Return (X, Y) of the center of cell containing provided text 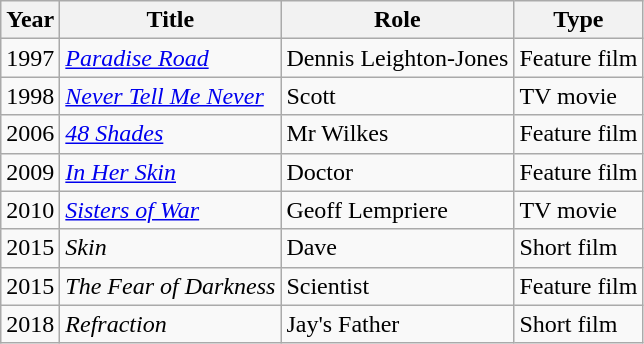
1997 (30, 58)
Type (578, 20)
1998 (30, 96)
Doctor (398, 172)
Refraction (170, 324)
Mr Wilkes (398, 134)
Dave (398, 248)
Never Tell Me Never (170, 96)
Jay's Father (398, 324)
Title (170, 20)
48 Shades (170, 134)
Dennis Leighton-Jones (398, 58)
Scott (398, 96)
Year (30, 20)
Sisters of War (170, 210)
In Her Skin (170, 172)
The Fear of Darkness (170, 286)
Role (398, 20)
Scientist (398, 286)
2018 (30, 324)
2009 (30, 172)
Paradise Road (170, 58)
Geoff Lempriere (398, 210)
2006 (30, 134)
Skin (170, 248)
2010 (30, 210)
